Determine the (X, Y) coordinate at the center of the cell enclosing the given text.  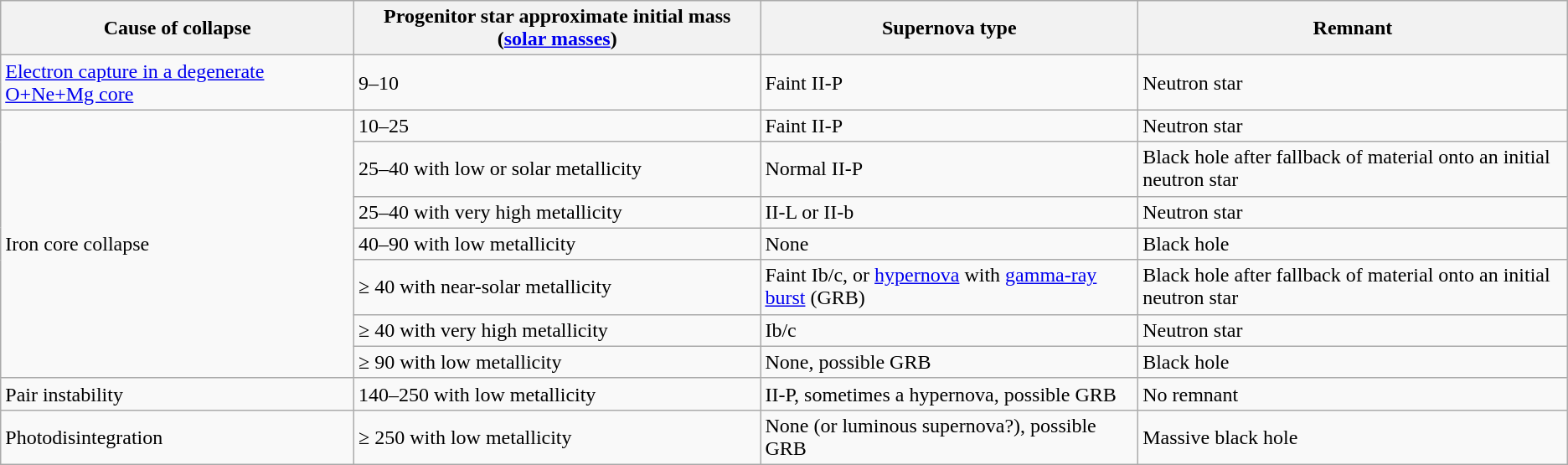
≥ 90 with low metallicity (558, 362)
25–40 with low or solar metallicity (558, 169)
Ib/c (950, 330)
Normal II-P (950, 169)
Electron capture in a degenerate O+Ne+Mg core (178, 82)
9–10 (558, 82)
None, possible GRB (950, 362)
Remnant (1354, 28)
II-L or II-b (950, 212)
10–25 (558, 126)
II-P, sometimes a hypernova, possible GRB (950, 394)
Cause of collapse (178, 28)
Iron core collapse (178, 244)
Supernova type (950, 28)
140–250 with low metallicity (558, 394)
25–40 with very high metallicity (558, 212)
≥ 40 with very high metallicity (558, 330)
Photodisintegration (178, 437)
Massive black hole (1354, 437)
Pair instability (178, 394)
Progenitor star approximate initial mass (solar masses) (558, 28)
≥ 250 with low metallicity (558, 437)
None (or luminous supernova?), possible GRB (950, 437)
≥ 40 with near-solar metallicity (558, 287)
40–90 with low metallicity (558, 244)
Faint Ib/c, or hypernova with gamma-ray burst (GRB) (950, 287)
None (950, 244)
No remnant (1354, 394)
